Output the [x, y] coordinate of the center of the cell containing the given text.  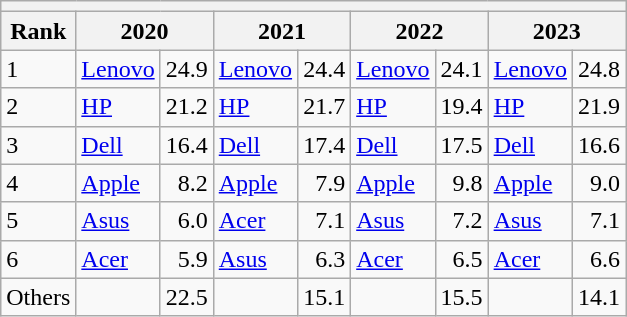
6.0 [186, 221]
19.4 [462, 107]
2022 [420, 31]
7.2 [462, 221]
17.4 [324, 145]
9.0 [598, 183]
14.1 [598, 297]
2020 [144, 31]
15.5 [462, 297]
3 [38, 145]
7.9 [324, 183]
24.1 [462, 69]
24.8 [598, 69]
6.5 [462, 259]
16.4 [186, 145]
8.2 [186, 183]
15.1 [324, 297]
22.5 [186, 297]
4 [38, 183]
6 [38, 259]
2021 [282, 31]
9.8 [462, 183]
21.7 [324, 107]
21.2 [186, 107]
Rank [38, 31]
2023 [556, 31]
16.6 [598, 145]
17.5 [462, 145]
1 [38, 69]
2 [38, 107]
5.9 [186, 259]
24.9 [186, 69]
Others [38, 297]
6.3 [324, 259]
6.6 [598, 259]
5 [38, 221]
21.9 [598, 107]
24.4 [324, 69]
